For the text-containing cell, return its midpoint in [X, Y] coordinate format. 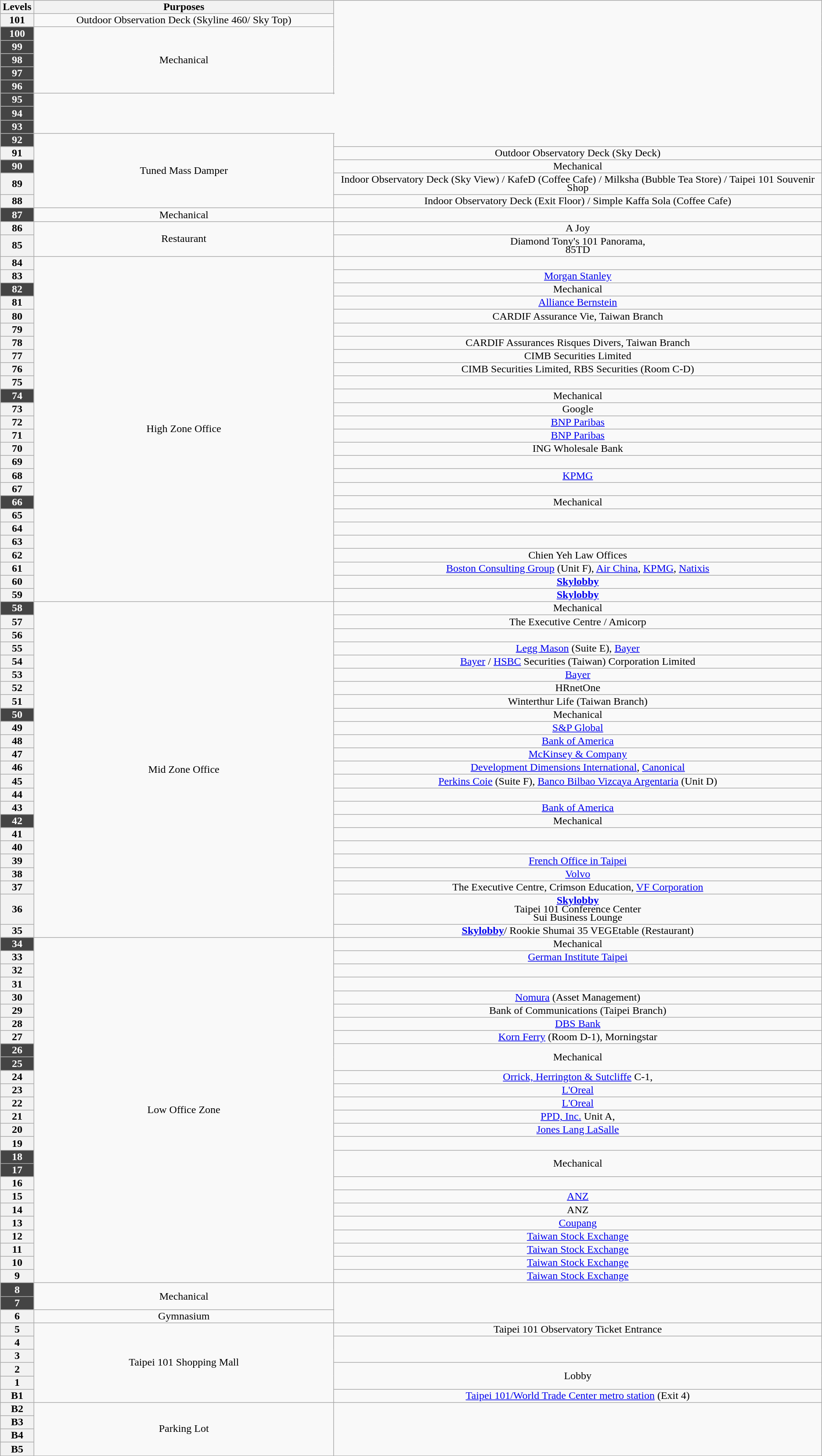
40 [17, 847]
The Executive Centre / Amicorp [578, 622]
30 [17, 997]
2 [17, 1369]
46 [17, 768]
34 [17, 944]
Korn Ferry (Room D-1), Morningstar [578, 1037]
12 [17, 1236]
60 [17, 582]
19 [17, 1143]
36 [17, 909]
92 [17, 140]
McKinsey & Company [578, 754]
101 [17, 20]
Tuned Mass Damper [184, 170]
Coupang [578, 1223]
16 [17, 1183]
Outdoor Observation Deck (Skyline 460/ Sky Top) [184, 20]
67 [17, 489]
22 [17, 1103]
CIMB Securities Limited, RBS Securities (Room C-D) [578, 369]
74 [17, 396]
100 [17, 33]
High Zone Office [184, 429]
CIMB Securities Limited [578, 356]
35 [17, 931]
Taipei 101 Shopping Mall [184, 1363]
38 [17, 874]
11 [17, 1250]
31 [17, 984]
S&P Global [578, 728]
B5 [17, 1449]
81 [17, 303]
48 [17, 741]
1 [17, 1383]
Bayer / HSBC Securities (Taiwan) Corporation Limited [578, 662]
French Office in Taipei [578, 861]
89 [17, 184]
61 [17, 569]
Parking Lot [184, 1429]
Volvo [578, 874]
Low Office Zone [184, 1110]
98 [17, 60]
Google [578, 409]
72 [17, 422]
Bayer [578, 675]
Winterthur Life (Taiwan Branch) [578, 701]
42 [17, 821]
51 [17, 701]
9 [17, 1276]
24 [17, 1077]
59 [17, 595]
79 [17, 329]
49 [17, 728]
17 [17, 1170]
39 [17, 861]
Gymnasium [184, 1316]
DBS Bank [578, 1024]
18 [17, 1157]
HRnetOne [578, 688]
33 [17, 957]
99 [17, 47]
B3 [17, 1422]
43 [17, 807]
57 [17, 622]
47 [17, 754]
B4 [17, 1436]
Restaurant [184, 239]
63 [17, 542]
71 [17, 436]
26 [17, 1050]
A Joy [578, 228]
62 [17, 555]
ING Wholesale Bank [578, 449]
Boston Consulting Group (Unit F), Air China, KPMG, Natixis [578, 569]
Levels [17, 7]
21 [17, 1117]
CARDIF Assurance Vie, Taiwan Branch [578, 316]
15 [17, 1197]
Outdoor Observatory Deck (Sky Deck) [578, 153]
94 [17, 113]
4 [17, 1343]
Nomura (Asset Management) [578, 997]
55 [17, 648]
The Executive Centre, Crimson Education, VF Corporation [578, 887]
Skylobby/ Rookie Shumai 35 VEGEtable (Restaurant) [578, 931]
Jones Lang LaSalle [578, 1130]
27 [17, 1037]
Alliance Bernstein [578, 303]
Taipei 101 Observatory Ticket Entrance [578, 1330]
68 [17, 476]
28 [17, 1024]
3 [17, 1356]
85 [17, 245]
95 [17, 100]
32 [17, 971]
Perkins Coie (Suite F), Banco Bilbao Vizcaya Argentaria (Unit D) [578, 781]
88 [17, 202]
54 [17, 662]
14 [17, 1210]
Indoor Observatory Deck (Sky View) / KafeD (Coffee Cafe) / Milksha (Bubble Tea Store) / Taipei 101 Souvenir Shop [578, 184]
25 [17, 1063]
44 [17, 794]
77 [17, 356]
97 [17, 73]
78 [17, 342]
73 [17, 409]
29 [17, 1010]
Morgan Stanley [578, 276]
70 [17, 449]
10 [17, 1263]
80 [17, 316]
76 [17, 369]
37 [17, 887]
53 [17, 675]
PPD, Inc. Unit A, [578, 1117]
Taipei 101/World Trade Center metro station (Exit 4) [578, 1396]
7 [17, 1303]
82 [17, 289]
65 [17, 515]
86 [17, 228]
Purposes [184, 7]
Development Dimensions International, Canonical [578, 768]
75 [17, 382]
69 [17, 462]
Lobby [578, 1376]
52 [17, 688]
Bank of Communications (Taipei Branch) [578, 1010]
Chien Yeh Law Offices [578, 555]
Indoor Observatory Deck (Exit Floor) / Simple Kaffa Sola (Coffee Cafe) [578, 202]
56 [17, 635]
66 [17, 502]
Orrick, Herrington & Sutcliffe C-1, [578, 1077]
20 [17, 1130]
45 [17, 781]
58 [17, 608]
SkylobbyTaipei 101 Conference CenterSui Business Lounge [578, 909]
84 [17, 263]
KPMG [578, 476]
50 [17, 715]
5 [17, 1330]
93 [17, 126]
B1 [17, 1396]
8 [17, 1290]
6 [17, 1316]
96 [17, 86]
41 [17, 834]
91 [17, 153]
CARDIF Assurances Risques Divers, Taiwan Branch [578, 342]
64 [17, 529]
83 [17, 276]
Mid Zone Office [184, 769]
90 [17, 166]
13 [17, 1223]
87 [17, 215]
Diamond Tony's 101 Panorama,85TD [578, 245]
B2 [17, 1409]
23 [17, 1090]
German Institute Taipei [578, 957]
Legg Mason (Suite E), Bayer [578, 648]
